Identify which cell holds the provided text, then report its [x, y] central coordinate. 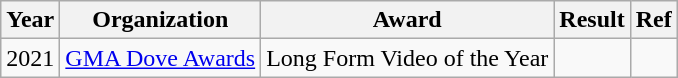
2021 [30, 58]
Result [592, 20]
Year [30, 20]
Award [408, 20]
Organization [160, 20]
GMA Dove Awards [160, 58]
Long Form Video of the Year [408, 58]
Ref [654, 20]
